Provide the (X, Y) coordinate of the cell's center where the given text is located.  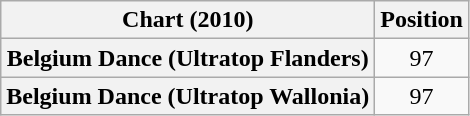
Position (422, 20)
Belgium Dance (Ultratop Flanders) (188, 58)
Belgium Dance (Ultratop Wallonia) (188, 96)
Chart (2010) (188, 20)
